Determine the [X, Y] coordinate at the center of the cell enclosing the given text.  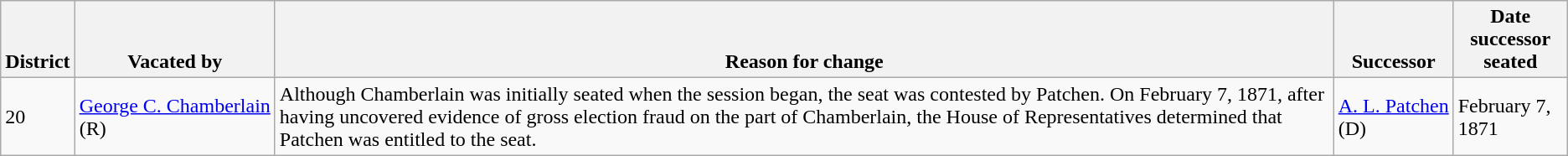
Date successorseated [1510, 39]
20 [38, 117]
A. L. Patchen(D) [1394, 117]
Vacated by [174, 39]
February 7, 1871 [1510, 117]
George C. Chamberlain(R) [174, 117]
Reason for change [804, 39]
Successor [1394, 39]
District [38, 39]
